Provide the (X, Y) coordinate of the cell's center where the given text is located.  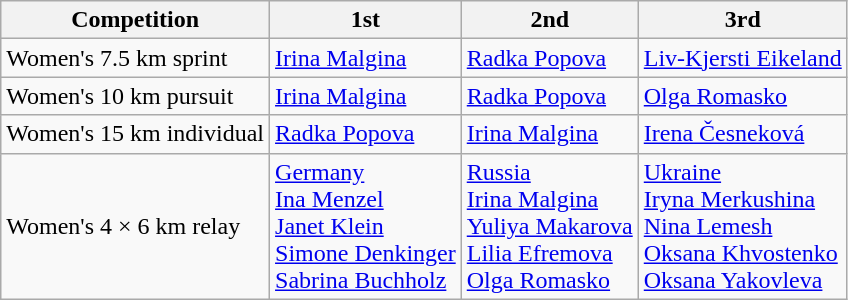
Women's 4 × 6 km relay (136, 226)
UkraineIryna MerkushinaNina LemeshOksana KhvostenkoOksana Yakovleva (742, 226)
Competition (136, 20)
Women's 7.5 km sprint (136, 58)
RussiaIrina MalginaYuliya MakarovaLilia EfremovaOlga Romasko (550, 226)
GermanyIna MenzelJanet KleinSimone DenkingerSabrina Buchholz (366, 226)
1st (366, 20)
Women's 10 km pursuit (136, 96)
Olga Romasko (742, 96)
3rd (742, 20)
Women's 15 km individual (136, 134)
2nd (550, 20)
Irena Česneková (742, 134)
Liv-Kjersti Eikeland (742, 58)
